Locate the cell with the specified text and output its (X, Y) center coordinate. 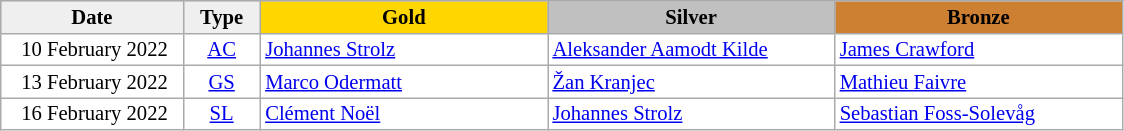
Sebastian Foss-Solevåg (978, 113)
Clément Noël (404, 113)
AC (222, 49)
James Crawford (978, 49)
SL (222, 113)
Gold (404, 16)
GS (222, 81)
13 February 2022 (92, 81)
Mathieu Faivre (978, 81)
Žan Kranjec (692, 81)
Type (222, 16)
Date (92, 16)
Marco Odermatt (404, 81)
10 February 2022 (92, 49)
16 February 2022 (92, 113)
Bronze (978, 16)
Silver (692, 16)
Aleksander Aamodt Kilde (692, 49)
